Find where the given text appears and provide that cell's center as (x, y) coordinate. 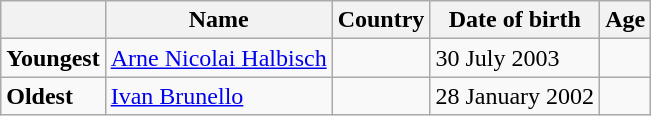
28 January 2002 (515, 96)
Oldest (53, 96)
Arne Nicolai Halbisch (218, 58)
Country (381, 20)
30 July 2003 (515, 58)
Age (626, 20)
Name (218, 20)
Ivan Brunello (218, 96)
Date of birth (515, 20)
Youngest (53, 58)
